Locate the cell with the specified text and output its [X, Y] center coordinate. 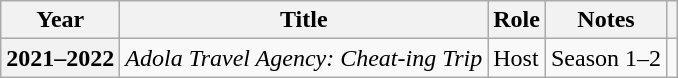
Host [517, 58]
2021–2022 [60, 58]
Title [304, 20]
Notes [606, 20]
Adola Travel Agency: Cheat-ing Trip [304, 58]
Season 1–2 [606, 58]
Role [517, 20]
Year [60, 20]
